Extract the [x, y] coordinate from the center of the cell holding the provided text.  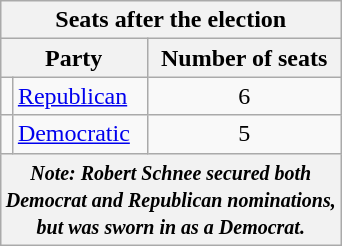
Republican [80, 96]
Note: Robert Schnee secured bothDemocrat and Republican nominations,but was sworn in as a Democrat. [170, 199]
5 [244, 134]
Number of seats [244, 58]
Party [74, 58]
Democratic [80, 134]
6 [244, 96]
Seats after the election [170, 20]
